Output the (X, Y) coordinate of the center of the cell containing the given text.  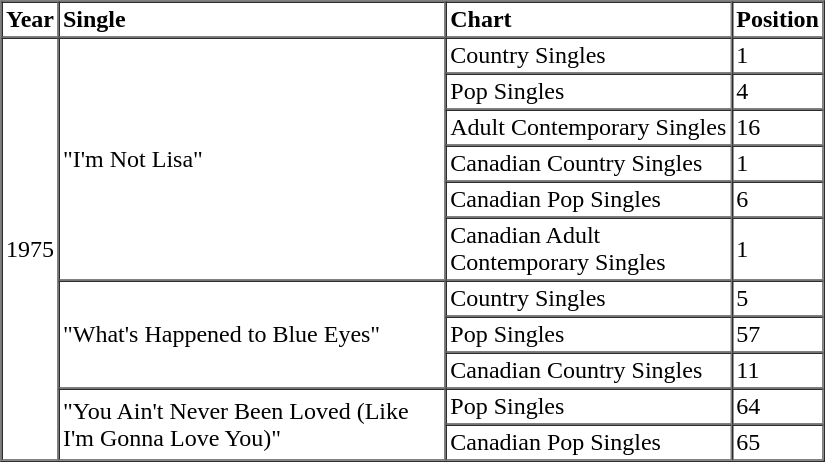
Year (30, 20)
65 (778, 442)
57 (778, 334)
Chart (589, 20)
5 (778, 298)
Single (252, 20)
Adult Contemporary Singles (589, 128)
"What's Happened to Blue Eyes" (252, 334)
Position (778, 20)
"You Ain't Never Been Loved (Like I'm Gonna Love You)" (252, 424)
64 (778, 406)
4 (778, 92)
"I'm Not Lisa" (252, 160)
16 (778, 128)
Canadian Adult Contemporary Singles (589, 250)
6 (778, 200)
11 (778, 370)
1975 (30, 250)
